For the text-containing cell, return its midpoint in [X, Y] coordinate format. 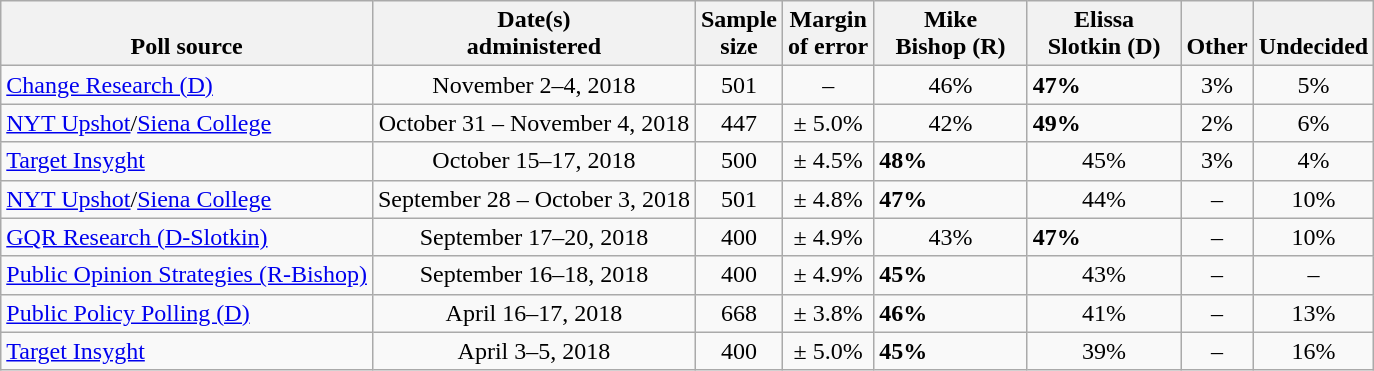
48% [951, 161]
± 3.8% [828, 313]
Samplesize [738, 34]
Public Policy Polling (D) [187, 313]
5% [1313, 85]
April 3–5, 2018 [534, 351]
April 16–17, 2018 [534, 313]
ElissaSlotkin (D) [1104, 34]
668 [738, 313]
September 28 – October 3, 2018 [534, 199]
Change Research (D) [187, 85]
Poll source [187, 34]
41% [1104, 313]
44% [1104, 199]
39% [1104, 351]
49% [1104, 123]
Public Opinion Strategies (R-Bishop) [187, 275]
September 16–18, 2018 [534, 275]
± 4.5% [828, 161]
500 [738, 161]
6% [1313, 123]
Mike Bishop (R) [951, 34]
November 2–4, 2018 [534, 85]
13% [1313, 313]
October 15–17, 2018 [534, 161]
Other [1217, 34]
± 4.8% [828, 199]
GQR Research (D-Slotkin) [187, 237]
42% [951, 123]
October 31 – November 4, 2018 [534, 123]
447 [738, 123]
16% [1313, 351]
2% [1217, 123]
Undecided [1313, 34]
September 17–20, 2018 [534, 237]
4% [1313, 161]
Marginof error [828, 34]
Date(s)administered [534, 34]
